Determine the [x, y] coordinate at the center of the cell enclosing the given text.  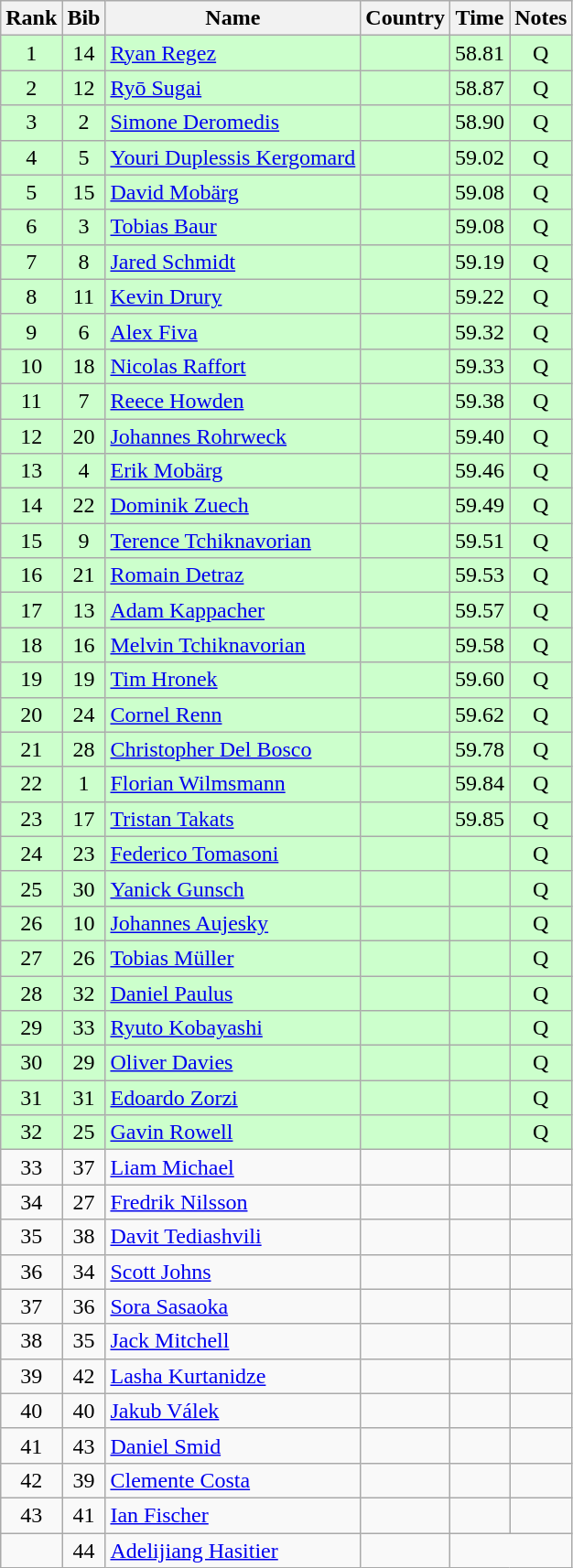
Name [232, 18]
Johannes Aujesky [232, 923]
59.53 [480, 575]
Daniel Paulus [232, 993]
Ryuto Kobayashi [232, 1028]
59.46 [480, 471]
59.40 [480, 436]
59.85 [480, 819]
Johannes Rohrweck [232, 436]
Cornel Renn [232, 714]
Tristan Takats [232, 819]
Tobias Baur [232, 227]
59.51 [480, 541]
Ryan Regez [232, 53]
Edoardo Zorzi [232, 1098]
Jared Schmidt [232, 262]
Country [405, 18]
Dominik Zuech [232, 506]
59.60 [480, 680]
Reece Howden [232, 401]
Adelijiang Hasitier [232, 1551]
58.87 [480, 88]
Bib [84, 18]
58.90 [480, 123]
59.78 [480, 749]
Ryō Sugai [232, 88]
Ian Fischer [232, 1515]
59.84 [480, 784]
Scott Johns [232, 1272]
Melvin Tchiknavorian [232, 645]
Rank [31, 18]
Tim Hronek [232, 680]
Youri Duplessis Kergomard [232, 157]
59.19 [480, 262]
Jakub Válek [232, 1411]
David Mobärg [232, 192]
59.62 [480, 714]
Erik Mobärg [232, 471]
Notes [541, 18]
Alex Fiva [232, 331]
Daniel Smid [232, 1445]
Federico Tomasoni [232, 854]
Nicolas Raffort [232, 366]
59.49 [480, 506]
Adam Kappacher [232, 610]
59.57 [480, 610]
Lasha Kurtanidze [232, 1376]
Oliver Davies [232, 1063]
44 [84, 1551]
59.38 [480, 401]
Jack Mitchell [232, 1341]
Yanick Gunsch [232, 888]
Kevin Drury [232, 296]
Romain Detraz [232, 575]
Time [480, 18]
59.33 [480, 366]
Fredrik Nilsson [232, 1202]
58.81 [480, 53]
Liam Michael [232, 1167]
Clemente Costa [232, 1480]
59.32 [480, 331]
Terence Tchiknavorian [232, 541]
59.58 [480, 645]
Gavin Rowell [232, 1133]
59.02 [480, 157]
Simone Deromedis [232, 123]
Tobias Müller [232, 958]
Christopher Del Bosco [232, 749]
Davit Tediashvili [232, 1237]
Sora Sasaoka [232, 1306]
59.22 [480, 296]
Florian Wilmsmann [232, 784]
